For the text-containing cell, return its midpoint in (X, Y) coordinate format. 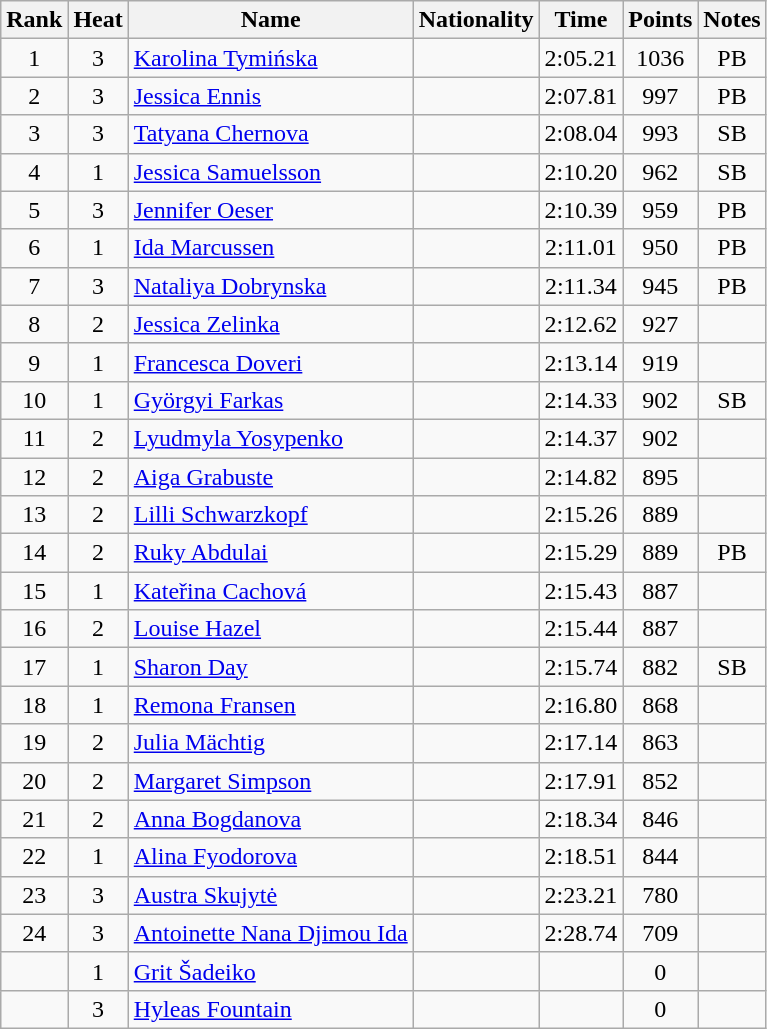
Tatyana Chernova (270, 134)
959 (660, 210)
Notes (732, 20)
962 (660, 172)
2:18.51 (581, 857)
Grit Šadeiko (270, 971)
2:10.20 (581, 172)
Austra Skujytė (270, 895)
2:05.21 (581, 58)
2:11.34 (581, 286)
Francesca Doveri (270, 362)
7 (34, 286)
9 (34, 362)
846 (660, 819)
997 (660, 96)
2:16.80 (581, 705)
13 (34, 515)
2:23.21 (581, 895)
Lilli Schwarzkopf (270, 515)
2:15.43 (581, 591)
Jessica Samuelsson (270, 172)
Györgyi Farkas (270, 400)
Jennifer Oeser (270, 210)
882 (660, 667)
2:14.37 (581, 438)
Margaret Simpson (270, 781)
10 (34, 400)
22 (34, 857)
Nationality (476, 20)
Julia Mächtig (270, 743)
19 (34, 743)
Nataliya Dobrynska (270, 286)
2:14.33 (581, 400)
4 (34, 172)
2:17.91 (581, 781)
Jessica Ennis (270, 96)
844 (660, 857)
Louise Hazel (270, 629)
868 (660, 705)
993 (660, 134)
Alina Fyodorova (270, 857)
Time (581, 20)
Antoinette Nana Djimou Ida (270, 933)
12 (34, 477)
2:18.34 (581, 819)
2:15.74 (581, 667)
23 (34, 895)
Aiga Grabuste (270, 477)
780 (660, 895)
2:15.29 (581, 553)
852 (660, 781)
2:17.14 (581, 743)
Lyudmyla Yosypenko (270, 438)
17 (34, 667)
5 (34, 210)
Kateřina Cachová (270, 591)
1036 (660, 58)
2:11.01 (581, 248)
927 (660, 324)
Anna Bogdanova (270, 819)
2:10.39 (581, 210)
Ida Marcussen (270, 248)
2:15.44 (581, 629)
16 (34, 629)
Heat (98, 20)
6 (34, 248)
2:08.04 (581, 134)
Hyleas Fountain (270, 1009)
18 (34, 705)
24 (34, 933)
2:14.82 (581, 477)
2:13.14 (581, 362)
21 (34, 819)
950 (660, 248)
Rank (34, 20)
945 (660, 286)
Ruky Abdulai (270, 553)
11 (34, 438)
Karolina Tymińska (270, 58)
895 (660, 477)
709 (660, 933)
2:12.62 (581, 324)
Jessica Zelinka (270, 324)
919 (660, 362)
2:15.26 (581, 515)
Points (660, 20)
20 (34, 781)
8 (34, 324)
2:07.81 (581, 96)
14 (34, 553)
Remona Fransen (270, 705)
Sharon Day (270, 667)
863 (660, 743)
Name (270, 20)
2:28.74 (581, 933)
15 (34, 591)
